Search for the cell housing the specified text and yield its (x, y) center coordinate. 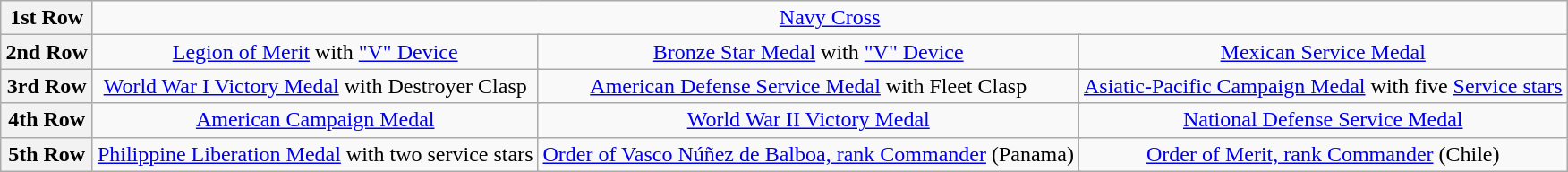
Asiatic-Pacific Campaign Medal with five Service stars (1323, 86)
Navy Cross (830, 18)
5th Row (47, 154)
4th Row (47, 120)
Philippine Liberation Medal with two service stars (315, 154)
American Defense Service Medal with Fleet Clasp (808, 86)
1st Row (47, 18)
2nd Row (47, 52)
Order of Vasco Núñez de Balboa, rank Commander (Panama) (808, 154)
Legion of Merit with "V" Device (315, 52)
Order of Merit, rank Commander (Chile) (1323, 154)
National Defense Service Medal (1323, 120)
Bronze Star Medal with "V" Device (808, 52)
3rd Row (47, 86)
Mexican Service Medal (1323, 52)
World War II Victory Medal (808, 120)
American Campaign Medal (315, 120)
World War I Victory Medal with Destroyer Clasp (315, 86)
